Determine the (X, Y) coordinate at the center of the cell enclosing the given text.  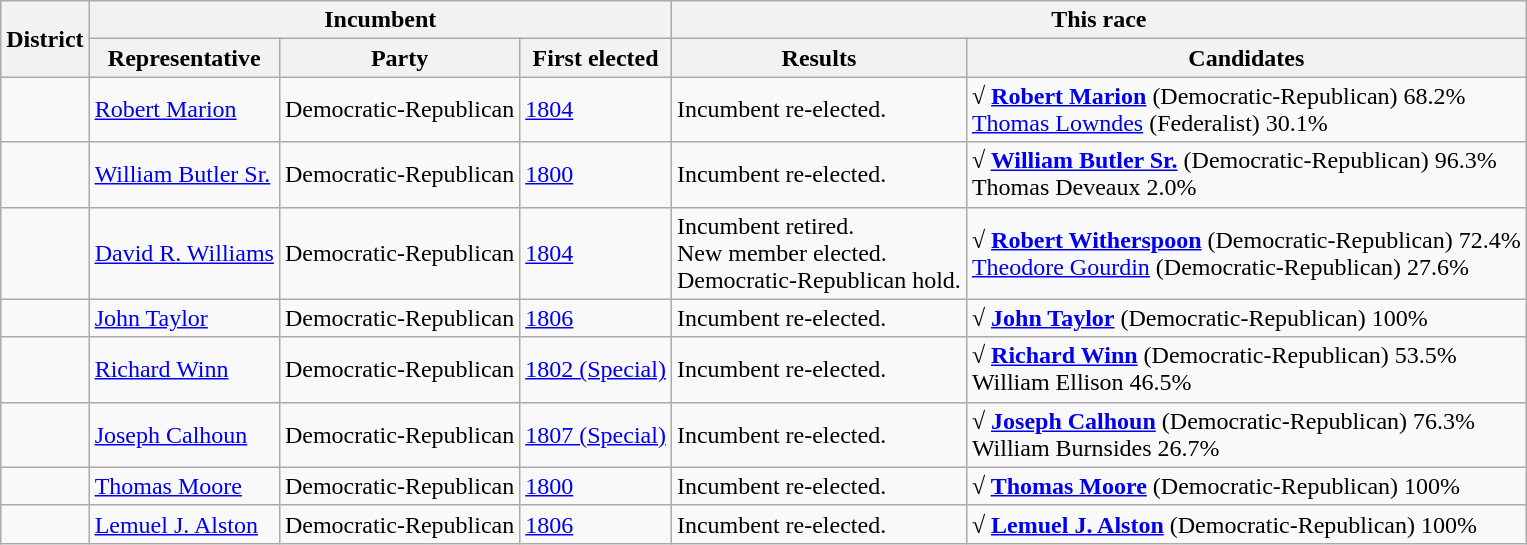
Representative (184, 58)
1807 (Special) (596, 434)
√ Robert Witherspoon (Democratic-Republican) 72.4%Theodore Gourdin (Democratic-Republican) 27.6% (1246, 253)
Robert Marion (184, 110)
Incumbent (380, 20)
Party (399, 58)
√ Richard Winn (Democratic-Republican) 53.5%William Ellison 46.5% (1246, 370)
√ Lemuel J. Alston (Democratic-Republican) 100% (1246, 524)
Candidates (1246, 58)
First elected (596, 58)
William Butler Sr. (184, 174)
√ Joseph Calhoun (Democratic-Republican) 76.3%William Burnsides 26.7% (1246, 434)
√ John Taylor (Democratic-Republican) 100% (1246, 318)
Joseph Calhoun (184, 434)
This race (1098, 20)
Lemuel J. Alston (184, 524)
Incumbent retired.New member elected.Democratic-Republican hold. (818, 253)
Results (818, 58)
√ Thomas Moore (Democratic-Republican) 100% (1246, 486)
John Taylor (184, 318)
Richard Winn (184, 370)
√ William Butler Sr. (Democratic-Republican) 96.3%Thomas Deveaux 2.0% (1246, 174)
District (45, 39)
David R. Williams (184, 253)
√ Robert Marion (Democratic-Republican) 68.2%Thomas Lowndes (Federalist) 30.1% (1246, 110)
Thomas Moore (184, 486)
1802 (Special) (596, 370)
